Return the [x, y] coordinate for the center point of the cell that contains the specified text.  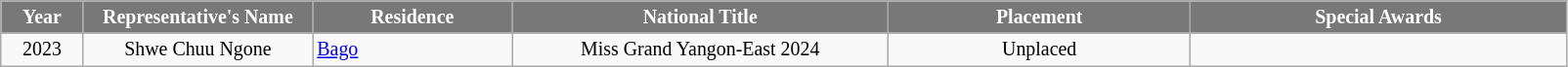
2023 [42, 49]
National Title [700, 17]
Shwe Chuu Ngone [197, 49]
Unplaced [1038, 49]
Residence [413, 17]
Special Awards [1378, 17]
Bago [413, 49]
Placement [1038, 17]
Year [42, 17]
Miss Grand Yangon-East 2024 [700, 49]
Representative's Name [197, 17]
